For the text-containing cell, return its midpoint in [X, Y] coordinate format. 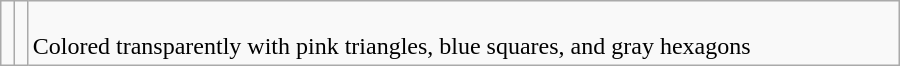
Colored transparently with pink triangles, blue squares, and gray hexagons [463, 34]
